Extract the (x, y) coordinate from the center of the cell holding the provided text.  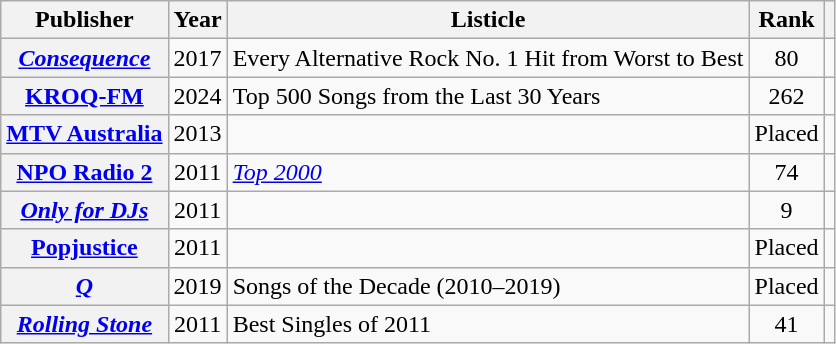
262 (786, 96)
Publisher (84, 20)
NPO Radio 2 (84, 172)
41 (786, 324)
Q (84, 286)
Year (198, 20)
Consequence (84, 58)
Rolling Stone (84, 324)
Every Alternative Rock No. 1 Hit from Worst to Best (488, 58)
Top 500 Songs from the Last 30 Years (488, 96)
9 (786, 210)
Listicle (488, 20)
74 (786, 172)
2017 (198, 58)
Top 2000 (488, 172)
80 (786, 58)
Popjustice (84, 248)
MTV Australia (84, 134)
Rank (786, 20)
Songs of the Decade (2010–2019) (488, 286)
2013 (198, 134)
2019 (198, 286)
Best Singles of 2011 (488, 324)
KROQ-FM (84, 96)
Only for DJs (84, 210)
2024 (198, 96)
